Scan for the cell matching the given text and deliver its (x, y) coordinate at center. 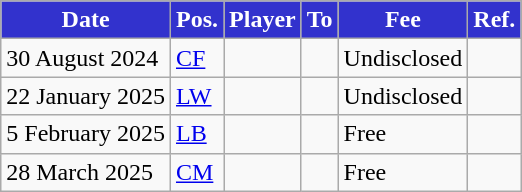
30 August 2024 (86, 58)
Pos. (196, 20)
28 March 2025 (86, 172)
Ref. (494, 20)
Fee (403, 20)
22 January 2025 (86, 96)
CF (196, 58)
Player (263, 20)
CM (196, 172)
LW (196, 96)
Date (86, 20)
LB (196, 134)
To (320, 20)
5 February 2025 (86, 134)
